Scan for the cell matching the given text and deliver its (X, Y) coordinate at center. 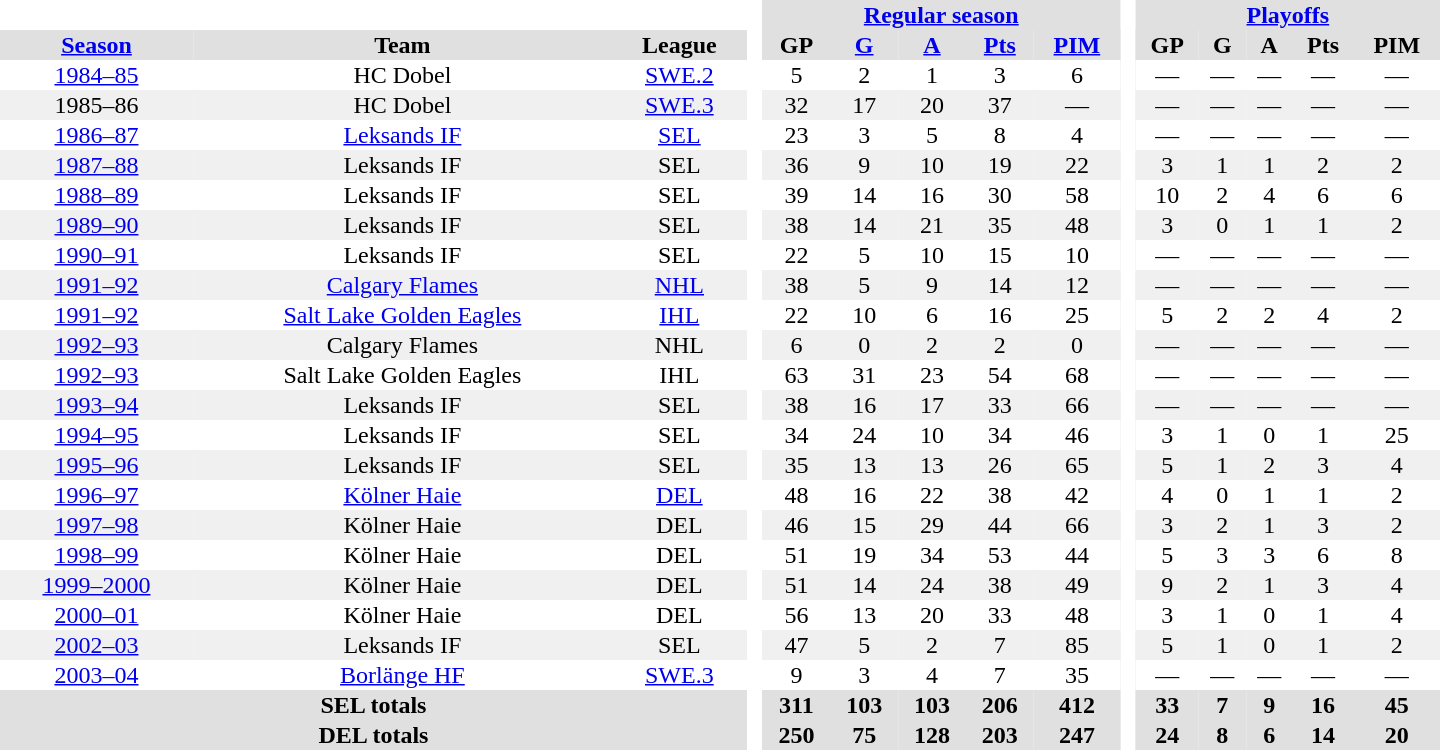
1984–85 (96, 75)
1986–87 (96, 135)
1997–98 (96, 525)
206 (1000, 705)
63 (796, 375)
1994–95 (96, 435)
75 (864, 735)
DEL totals (374, 735)
47 (796, 645)
21 (932, 225)
1995–96 (96, 465)
2003–04 (96, 675)
31 (864, 375)
2002–03 (96, 645)
42 (1077, 495)
1996–97 (96, 495)
SEL totals (374, 705)
2000–01 (96, 615)
1988–89 (96, 195)
30 (1000, 195)
SWE.2 (680, 75)
56 (796, 615)
54 (1000, 375)
32 (796, 105)
49 (1077, 585)
12 (1077, 285)
128 (932, 735)
311 (796, 705)
1985–86 (96, 105)
Borlänge HF (402, 675)
29 (932, 525)
65 (1077, 465)
26 (1000, 465)
1989–90 (96, 225)
1987–88 (96, 165)
45 (1396, 705)
Season (96, 45)
36 (796, 165)
85 (1077, 645)
247 (1077, 735)
58 (1077, 195)
Playoffs (1288, 15)
250 (796, 735)
League (680, 45)
412 (1077, 705)
39 (796, 195)
1993–94 (96, 405)
Regular season (941, 15)
1998–99 (96, 555)
Team (402, 45)
1999–2000 (96, 585)
68 (1077, 375)
37 (1000, 105)
203 (1000, 735)
53 (1000, 555)
1990–91 (96, 255)
